Find where the given text appears and provide that cell's center as [X, Y] coordinate. 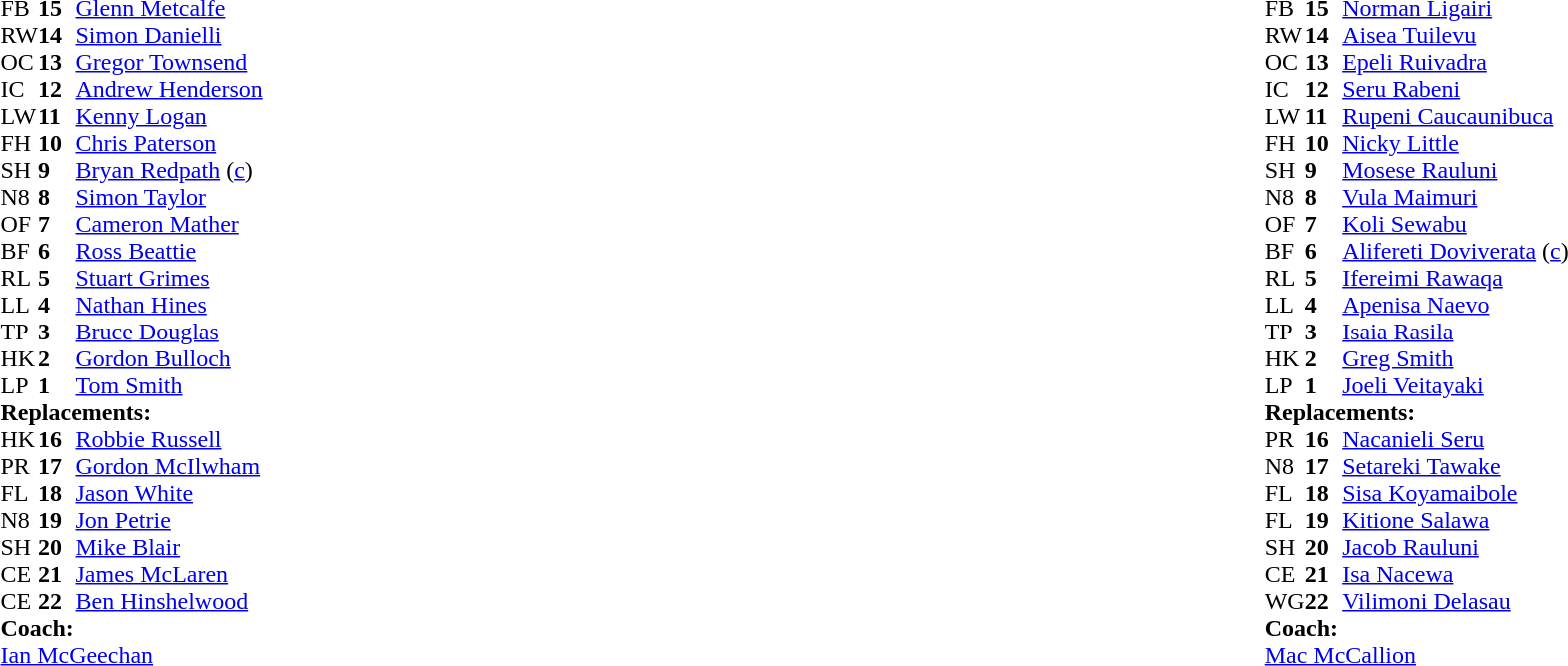
Mike Blair [170, 547]
Jason White [170, 493]
Simon Danielli [170, 36]
Robbie Russell [170, 439]
Gordon Bulloch [170, 359]
Replacements: [131, 413]
Ross Beattie [170, 252]
Tom Smith [170, 385]
James McLaren [170, 575]
Ben Hinshelwood [170, 601]
WG [1285, 601]
Gregor Townsend [170, 62]
Kenny Logan [170, 116]
Stuart Grimes [170, 278]
Nathan Hines [170, 306]
Bruce Douglas [170, 332]
Simon Taylor [170, 198]
Gordon McIlwham [170, 467]
Chris Paterson [170, 144]
Jon Petrie [170, 521]
Coach: [131, 629]
Bryan Redpath (c) [170, 170]
Cameron Mather [170, 224]
Andrew Henderson [170, 90]
